Find where the given text appears and provide that cell's center as (X, Y) coordinate. 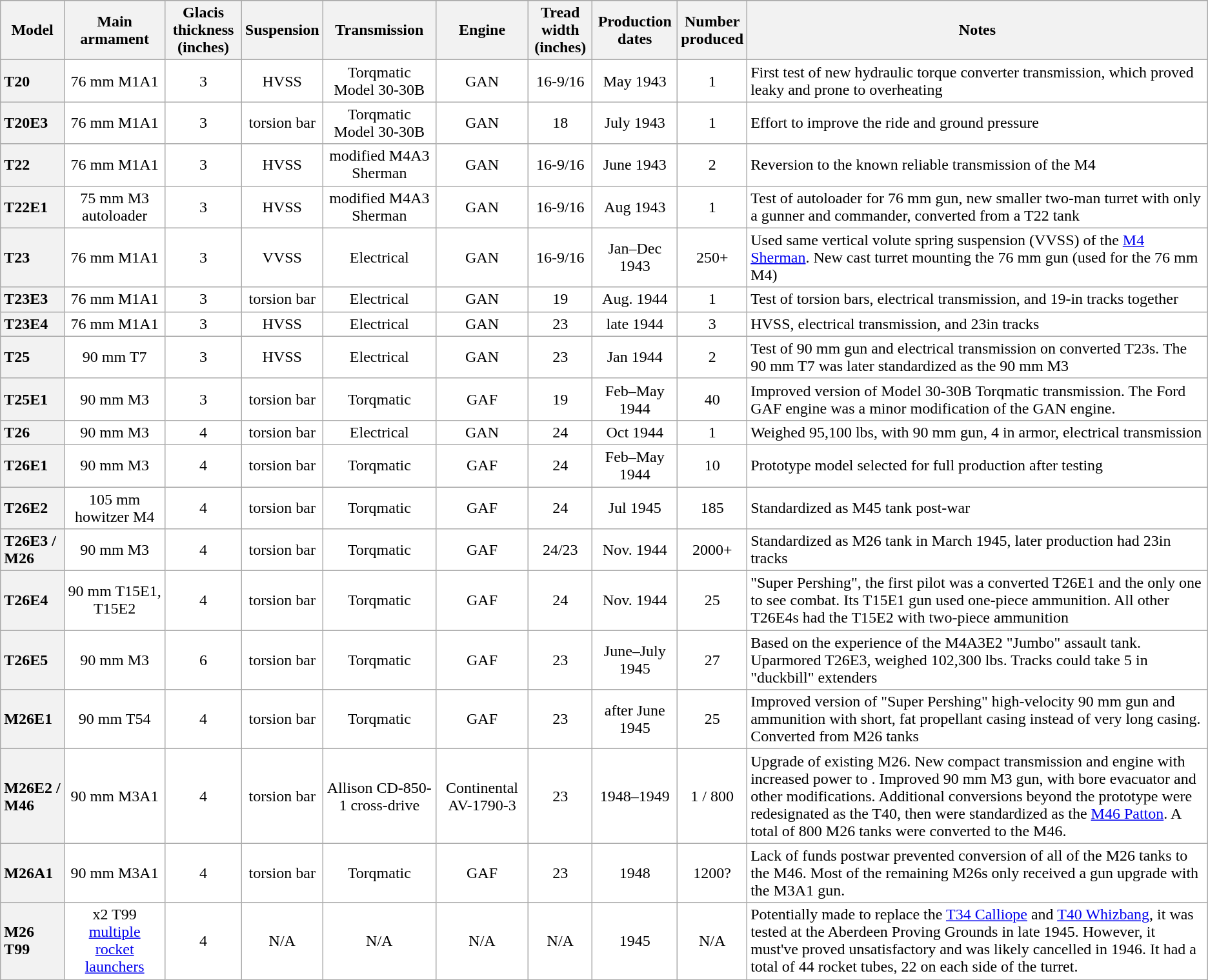
July 1943 (635, 123)
T22 (32, 165)
June–July 1945 (635, 660)
T22E1 (32, 206)
1948 (635, 873)
40 (712, 399)
Standardized as M26 tank in March 1945, later production had 23in tracks (978, 550)
T25E1 (32, 399)
Number produced (712, 30)
105 mm howitzer M4 (114, 507)
T23 (32, 257)
T20 (32, 81)
Aug. 1944 (635, 299)
90 mm T7 (114, 357)
M26A1 (32, 873)
Suspension (282, 30)
Test of 90 mm gun and electrical transmission on converted T23s. The 90 mm T7 was later standardized as the 90 mm M3 (978, 357)
250+ (712, 257)
1948–1949 (635, 796)
T23E4 (32, 324)
24/23 (560, 550)
late 1944 (635, 324)
Tread width (inches) (560, 30)
Improved version of Model 30-30B Torqmatic transmission. The Ford GAF engine was a minor modification of the GAN engine. (978, 399)
10 (712, 466)
Main armament (114, 30)
T20E3 (32, 123)
Aug 1943 (635, 206)
18 (560, 123)
90 mm T15E1, T15E2 (114, 601)
1200? (712, 873)
after June 1945 (635, 719)
1 / 800 (712, 796)
June 1943 (635, 165)
T23E3 (32, 299)
Model (32, 30)
Based on the experience of the M4A3E2 "Jumbo" assault tank. Uparmored T26E3, weighed 102,300 lbs. Tracks could take 5 in "duckbill" extenders (978, 660)
Standardized as M45 tank post-war (978, 507)
Glacis thickness (inches) (204, 30)
Engine (481, 30)
Test of autoloader for 76 mm gun, new smaller two-man turret with only a gunner and commander, converted from a T22 tank (978, 206)
T25 (32, 357)
T26 (32, 432)
M26E2 / M46 (32, 796)
6 (204, 660)
Jan–Dec 1943 (635, 257)
Production dates (635, 30)
Oct 1944 (635, 432)
2000+ (712, 550)
x2 T99 multiple rocket launchers (114, 941)
Continental AV-1790-3 (481, 796)
Jan 1944 (635, 357)
Test of torsion bars, electrical transmission, and 19-in tracks together (978, 299)
Used same vertical volute spring suspension (VVSS) of the M4 Sherman. New cast turret mounting the 76 mm gun (used for the 76 mm M4) (978, 257)
Weighed 95,100 lbs, with 90 mm gun, 4 in armor, electrical transmission (978, 432)
Effort to improve the ride and ground pressure (978, 123)
90 mm T54 (114, 719)
T26E1 (32, 466)
May 1943 (635, 81)
Transmission (379, 30)
1945 (635, 941)
M26 T99 (32, 941)
VVSS (282, 257)
T26E3 / M26 (32, 550)
Reversion to the known reliable transmission of the M4 (978, 165)
T26E2 (32, 507)
Notes (978, 30)
Jul 1945 (635, 507)
Allison CD-850-1 cross-drive (379, 796)
Prototype model selected for full production after testing (978, 466)
M26E1 (32, 719)
185 (712, 507)
T26E5 (32, 660)
First test of new hydraulic torque converter transmission, which proved leaky and prone to overheating (978, 81)
75 mm M3 autoloader (114, 206)
HVSS, electrical transmission, and 23in tracks (978, 324)
27 (712, 660)
T26E4 (32, 601)
